Provide the (X, Y) coordinate of the cell's center where the given text is located.  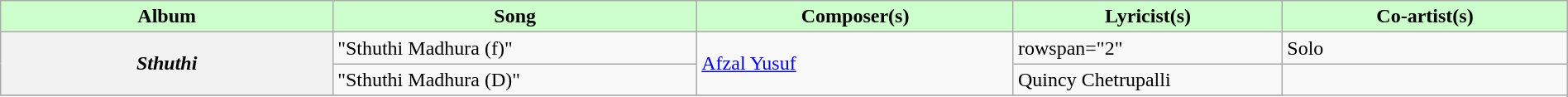
rowspan="2" (1148, 48)
Co-artist(s) (1425, 17)
Album (167, 17)
Composer(s) (855, 17)
Solo (1425, 48)
"Sthuthi Madhura (f)" (515, 48)
Sthuthi (167, 64)
Afzal Yusuf (855, 64)
Song (515, 17)
Lyricist(s) (1148, 17)
Quincy Chetrupalli (1148, 80)
"Sthuthi Madhura (D)" (515, 80)
